Capture the cell that displays the provided text and extract its [x, y] central coordinate. 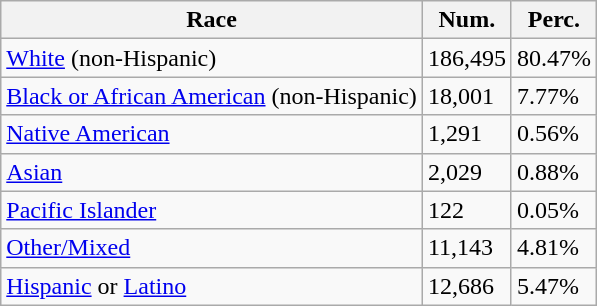
White (non-Hispanic) [212, 58]
2,029 [466, 172]
186,495 [466, 58]
11,143 [466, 248]
Race [212, 20]
122 [466, 210]
Native American [212, 134]
7.77% [554, 96]
Perc. [554, 20]
Hispanic or Latino [212, 286]
0.05% [554, 210]
Num. [466, 20]
Other/Mixed [212, 248]
12,686 [466, 286]
0.56% [554, 134]
0.88% [554, 172]
Asian [212, 172]
80.47% [554, 58]
4.81% [554, 248]
1,291 [466, 134]
5.47% [554, 286]
Black or African American (non-Hispanic) [212, 96]
18,001 [466, 96]
Pacific Islander [212, 210]
